Identify which cell holds the provided text, then report its (X, Y) central coordinate. 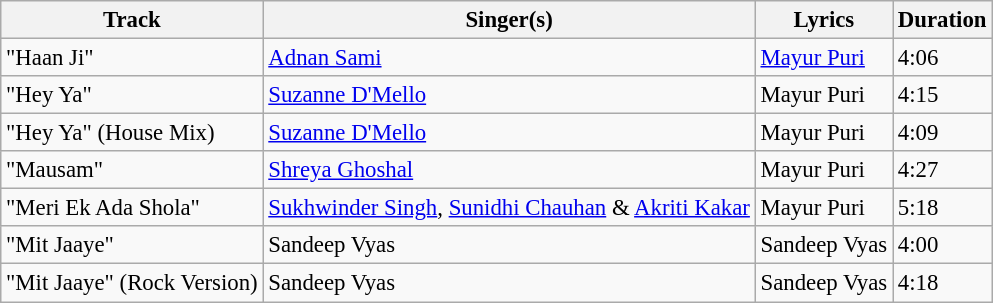
4:27 (942, 170)
4:15 (942, 95)
"Mit Jaaye" (132, 245)
Track (132, 20)
"Hey Ya" (132, 95)
"Haan Ji" (132, 58)
Shreya Ghoshal (509, 170)
4:06 (942, 58)
5:18 (942, 208)
Singer(s) (509, 20)
4:18 (942, 283)
Adnan Sami (509, 58)
4:00 (942, 245)
Sukhwinder Singh, Sunidhi Chauhan & Akriti Kakar (509, 208)
"Meri Ek Ada Shola" (132, 208)
"Mausam" (132, 170)
"Mit Jaaye" (Rock Version) (132, 283)
Lyrics (824, 20)
4:09 (942, 133)
Duration (942, 20)
"Hey Ya" (House Mix) (132, 133)
